Identify which cell holds the provided text, then report its [X, Y] central coordinate. 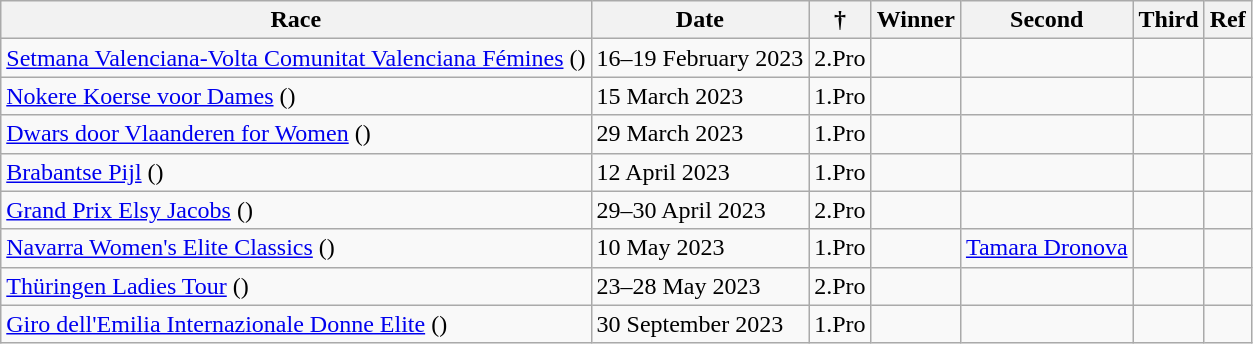
29–30 April 2023 [700, 210]
23–28 May 2023 [700, 286]
Thüringen Ladies Tour () [296, 286]
Grand Prix Elsy Jacobs () [296, 210]
Brabantse Pijl () [296, 172]
29 March 2023 [700, 134]
Tamara Dronova [1046, 248]
15 March 2023 [700, 96]
Second [1046, 20]
Ref [1228, 20]
Date [700, 20]
Winner [916, 20]
Giro dell'Emilia Internazionale Donne Elite () [296, 324]
Dwars door Vlaanderen for Women () [296, 134]
10 May 2023 [700, 248]
16–19 February 2023 [700, 58]
12 April 2023 [700, 172]
Third [1168, 20]
30 September 2023 [700, 324]
Setmana Valenciana-Volta Comunitat Valenciana Fémines () [296, 58]
Navarra Women's Elite Classics () [296, 248]
Race [296, 20]
Nokere Koerse voor Dames () [296, 96]
† [840, 20]
